Return [x, y] of the center of cell containing provided text 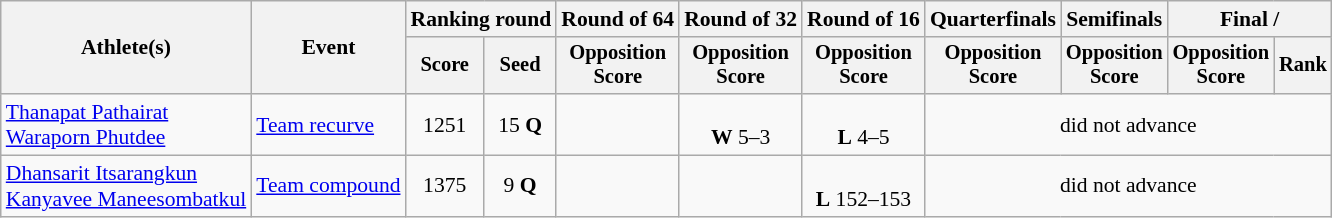
Ranking round [482, 19]
Seed [520, 66]
Team recurve [328, 124]
Semifinals [1114, 19]
Athlete(s) [126, 48]
L 152–153 [864, 186]
9 Q [520, 186]
Round of 16 [864, 19]
Rank [1303, 66]
1375 [445, 186]
Event [328, 48]
W 5–3 [740, 124]
1251 [445, 124]
Score [445, 66]
15 Q [520, 124]
Team compound [328, 186]
Round of 64 [618, 19]
Quarterfinals [993, 19]
Final / [1250, 19]
L 4–5 [864, 124]
Dhansarit Itsarangkun Kanyavee Maneesombatkul [126, 186]
Thanapat Pathairat Waraporn Phutdee [126, 124]
Round of 32 [740, 19]
